Detect which cell encompasses the target text, then output its (X, Y) center coordinate. 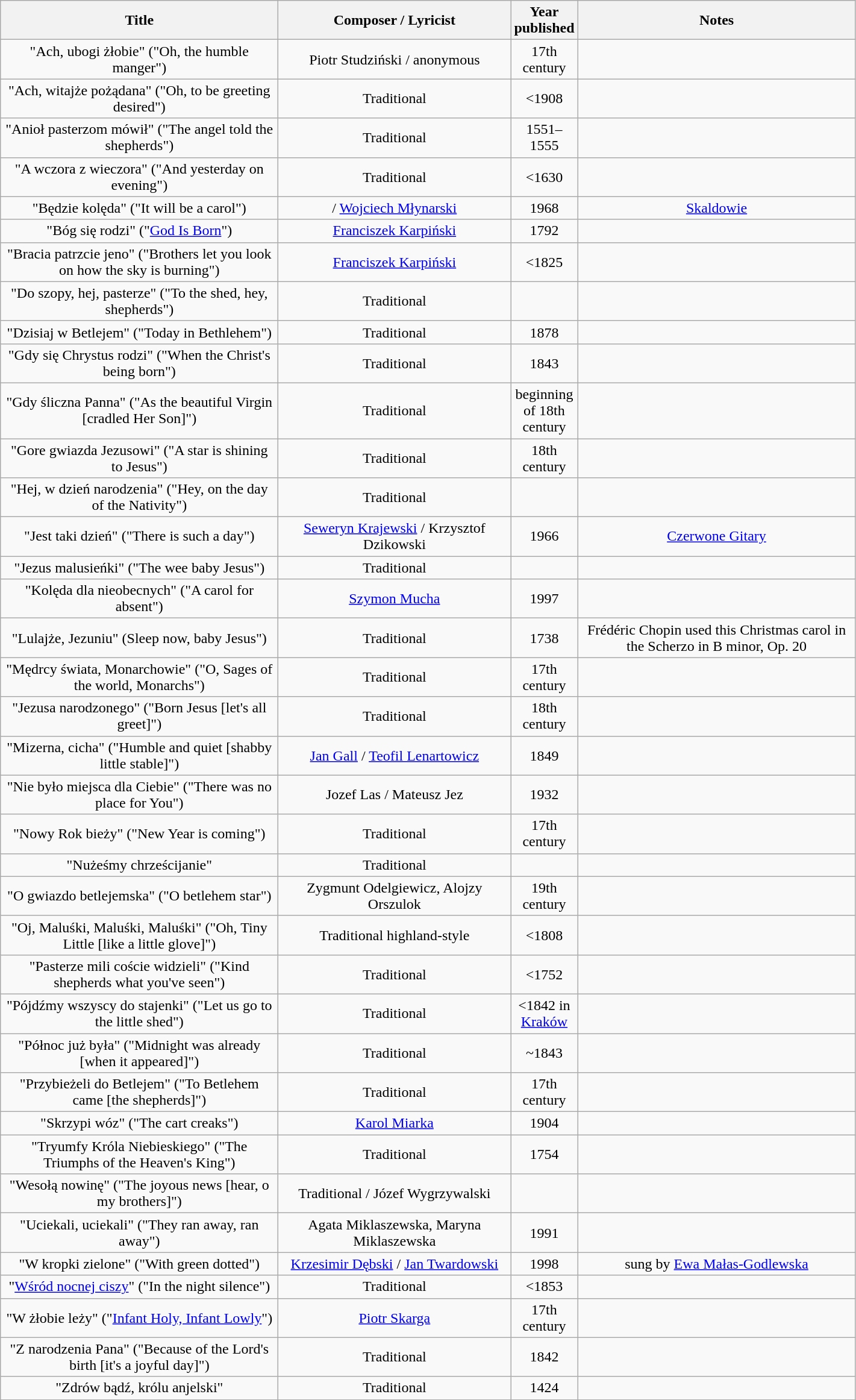
Frédéric Chopin used this Christmas carol in the Scherzo in B minor, Op. 20 (717, 638)
Karol Miarka (395, 1123)
"Przybieżeli do Betlejem" ("To Betlehem came [the shepherds]") (140, 1092)
"Jest taki dzień" ("There is such a day") (140, 536)
"Skrzypi wóz" ("The cart creaks") (140, 1123)
Composer / Lyricist (395, 20)
Zygmunt Odelgiewicz, Alojzy Orszulok (395, 896)
"Ach, witajże pożądana" ("Oh, to be greeting desired") (140, 99)
1966 (545, 536)
1904 (545, 1123)
"Anioł pasterzom mówił" ("The angel told the shepherds") (140, 137)
"Północ już była" ("Midnight was already [when it appeared]") (140, 1052)
Agata Miklaszewska, Maryna Miklaszewska (395, 1233)
"Jezus malusieńki" ("The wee baby Jesus") (140, 568)
<1825 (545, 262)
1878 (545, 332)
1932 (545, 794)
~1843 (545, 1052)
19th century (545, 896)
"A wczora z wieczora" ("And yesterday on evening") (140, 177)
Szymon Mucha (395, 599)
"W żłobie leży" ("Infant Holy, Infant Lowly") (140, 1317)
"Jezusa narodzonego" ("Born Jesus [let's all greet]") (140, 716)
<1752 (545, 974)
1754 (545, 1155)
Year published (545, 20)
1792 (545, 231)
"Gdy się Chrystus rodzi" ("When the Christ's being born") (140, 363)
"Uciekali, uciekali" ("They ran away, ran away") (140, 1233)
Traditional highland-style (395, 935)
1843 (545, 363)
"Bóg się rodzi" ("God Is Born") (140, 231)
1997 (545, 599)
Krzesimir Dębski / Jan Twardowski (395, 1264)
"Zdrów bądź, królu anjelski" (140, 1388)
"Dzisiaj w Betlejem" ("Today in Bethlehem") (140, 332)
Notes (717, 20)
<1630 (545, 177)
"Oj, Maluśki, Maluśki, Maluśki" ("Oh, Tiny Little [like a little glove]") (140, 935)
<1853 (545, 1287)
"Hej, w dzień narodzenia" ("Hey, on the day of the Nativity") (140, 498)
"Ach, ubogi żłobie" ("Oh, the humble manger") (140, 59)
Jan Gall / Teofil Lenartowicz (395, 756)
1849 (545, 756)
1968 (545, 208)
Czerwone Gitary (717, 536)
<1908 (545, 99)
"Mędrcy świata, Monarchowie" ("O, Sages of the world, Monarchs") (140, 677)
beginning of 18th century (545, 410)
"Z narodzenia Pana" ("Because of the Lord's birth [it's a joyful day]") (140, 1357)
"Pójdźmy wszyscy do stajenki" ("Let us go to the little shed") (140, 1014)
Jozef Las / Mateusz Jez (395, 794)
Piotr Studziński / anonymous (395, 59)
Traditional / Józef Wygrzywalski (395, 1193)
Title (140, 20)
1842 (545, 1357)
"Bracia patrzcie jeno" ("Brothers let you look on how the sky is burning") (140, 262)
"Mizerna, cicha" ("Humble and quiet [shabby little stable]") (140, 756)
1991 (545, 1233)
<1842 in Kraków (545, 1014)
sung by Ewa Małas-Godlewska (717, 1264)
"Do szopy, hej, pasterze" ("To the shed, hey, shepherds") (140, 301)
Seweryn Krajewski / Krzysztof Dzikowski (395, 536)
"Nowy Rok bieży" ("New Year is coming") (140, 834)
1998 (545, 1264)
"Pasterze mili coście widzieli" ("Kind shepherds what you've seen") (140, 974)
"Nie było miejsca dla Ciebie" ("There was no place for You") (140, 794)
"Gdy śliczna Panna" ("As the beautiful Virgin [cradled Her Son]") (140, 410)
"Wśród nocnej ciszy" ("In the night silence") (140, 1287)
"Tryumfy Króla Niebieskiego" ("The Triumphs of the Heaven's King") (140, 1155)
Skaldowie (717, 208)
"Lulajże, Jezuniu" (Sleep now, baby Jesus") (140, 638)
1424 (545, 1388)
"W kropki zielone" ("With green dotted") (140, 1264)
"Nużeśmy chrześcijanie" (140, 865)
Piotr Skarga (395, 1317)
"Gore gwiazda Jezusowi" ("A star is shining to Jesus") (140, 458)
1551–1555 (545, 137)
1738 (545, 638)
"Wesołą nowinę" ("The joyous news [hear, o my brothers]") (140, 1193)
<1808 (545, 935)
"Będzie kolęda" ("It will be a carol") (140, 208)
/ Wojciech Młynarski (395, 208)
"O gwiazdo betlejemska" ("O betlehem star") (140, 896)
"Kolęda dla nieobecnych" ("A carol for absent") (140, 599)
